Return (X, Y) of the center of cell containing provided text 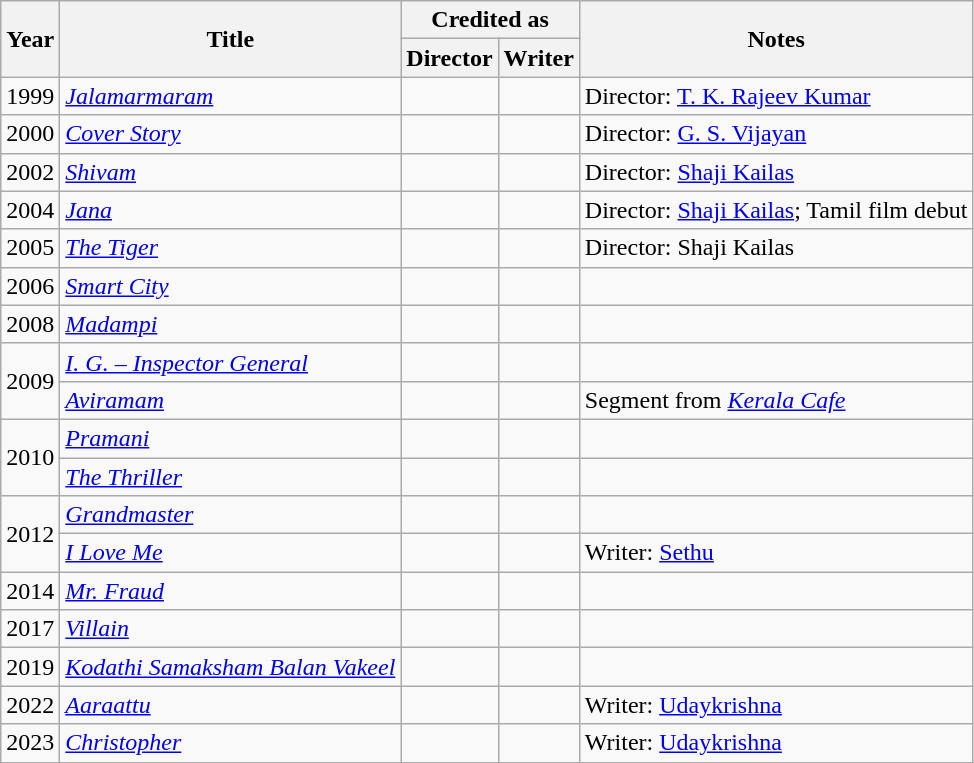
Writer: Sethu (776, 553)
The Tiger (230, 248)
Aaraattu (230, 705)
I. G. – Inspector General (230, 362)
The Thriller (230, 477)
Grandmaster (230, 515)
Director: Shaji Kailas; Tamil film debut (776, 210)
Director (450, 58)
Director: G. S. Vijayan (776, 134)
2004 (30, 210)
Smart City (230, 286)
Title (230, 39)
2002 (30, 172)
Credited as (490, 20)
Year (30, 39)
2019 (30, 667)
Shivam (230, 172)
2023 (30, 743)
Cover Story (230, 134)
2000 (30, 134)
2014 (30, 591)
I Love Me (230, 553)
Pramani (230, 438)
2006 (30, 286)
Christopher (230, 743)
Jalamarmaram (230, 96)
2017 (30, 629)
2022 (30, 705)
1999 (30, 96)
Madampi (230, 324)
Writer (538, 58)
2009 (30, 381)
2008 (30, 324)
Aviramam (230, 400)
Villain (230, 629)
Kodathi Samaksham Balan Vakeel (230, 667)
Director: T. K. Rajeev Kumar (776, 96)
2010 (30, 457)
2005 (30, 248)
Segment from Kerala Cafe (776, 400)
Mr. Fraud (230, 591)
2012 (30, 534)
Notes (776, 39)
Jana (230, 210)
